Find where the given text appears and provide that cell's center as (x, y) coordinate. 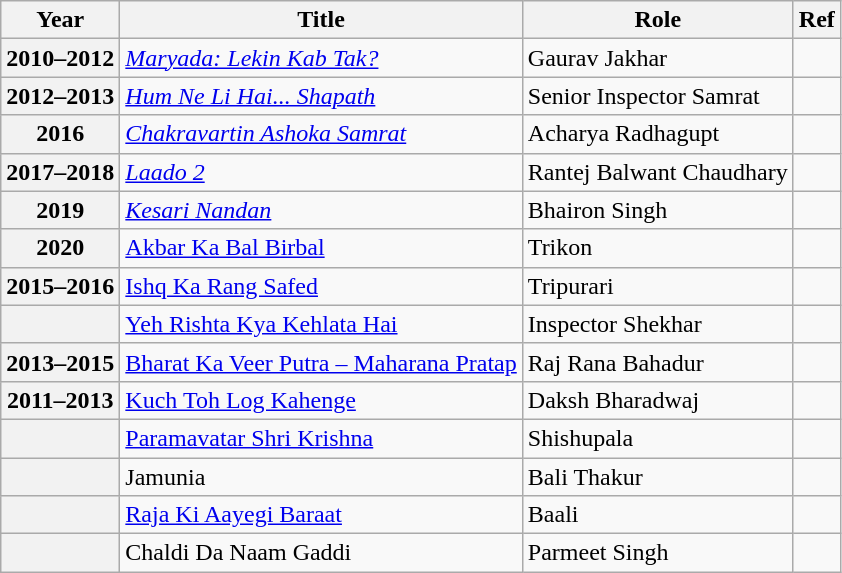
Bharat Ka Veer Putra – Maharana Pratap (321, 362)
2012–2013 (60, 96)
Inspector Shekhar (658, 324)
Chaldi Da Naam Gaddi (321, 553)
Jamunia (321, 477)
Year (60, 20)
Trikon (658, 248)
Raja Ki Aayegi Baraat (321, 515)
Yeh Rishta Kya Kehlata Hai (321, 324)
Rantej Balwant Chaudhary (658, 172)
2019 (60, 210)
2017–2018 (60, 172)
Title (321, 20)
Role (658, 20)
Ref (816, 20)
Baali (658, 515)
Parmeet Singh (658, 553)
2020 (60, 248)
Maryada: Lekin Kab Tak? (321, 58)
Hum Ne Li Hai... Shapath (321, 96)
Chakravartin Ashoka Samrat (321, 134)
Gaurav Jakhar (658, 58)
Ishq Ka Rang Safed (321, 286)
2011–2013 (60, 400)
2010–2012 (60, 58)
Senior Inspector Samrat (658, 96)
Raj Rana Bahadur (658, 362)
Kuch Toh Log Kahenge (321, 400)
2015–2016 (60, 286)
Paramavatar Shri Krishna (321, 438)
Kesari Nandan (321, 210)
Akbar Ka Bal Birbal (321, 248)
Shishupala (658, 438)
2016 (60, 134)
Daksh Bharadwaj (658, 400)
Tripurari (658, 286)
2013–2015 (60, 362)
Bhairon Singh (658, 210)
Bali Thakur (658, 477)
Laado 2 (321, 172)
Acharya Radhagupt (658, 134)
